Identify which cell holds the provided text, then report its (X, Y) central coordinate. 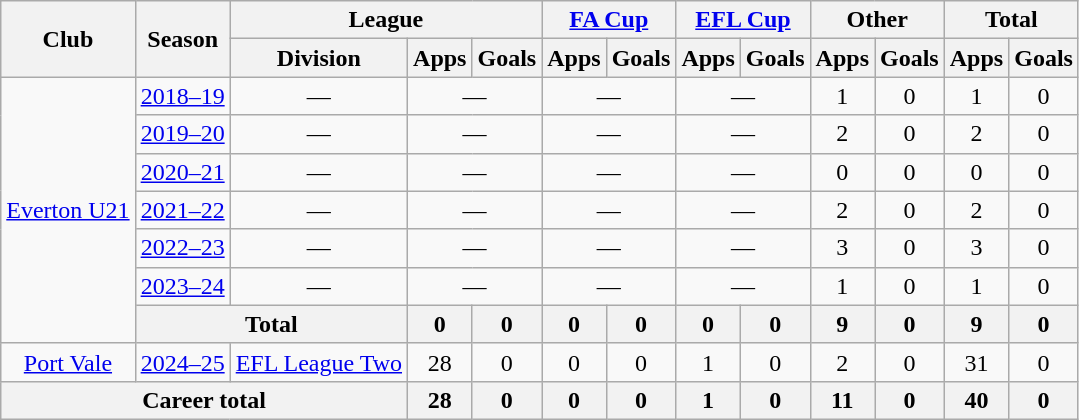
Everton U21 (68, 210)
EFL Cup (743, 20)
Season (182, 39)
40 (976, 400)
2022–23 (182, 248)
2019–20 (182, 134)
2018–19 (182, 96)
League (386, 20)
EFL League Two (318, 362)
Division (318, 58)
Career total (204, 400)
11 (842, 400)
2021–22 (182, 210)
31 (976, 362)
Port Vale (68, 362)
Club (68, 39)
2020–21 (182, 172)
2023–24 (182, 286)
Other (877, 20)
FA Cup (609, 20)
2024–25 (182, 362)
